Output the (x, y) coordinate of the center of the cell containing the given text.  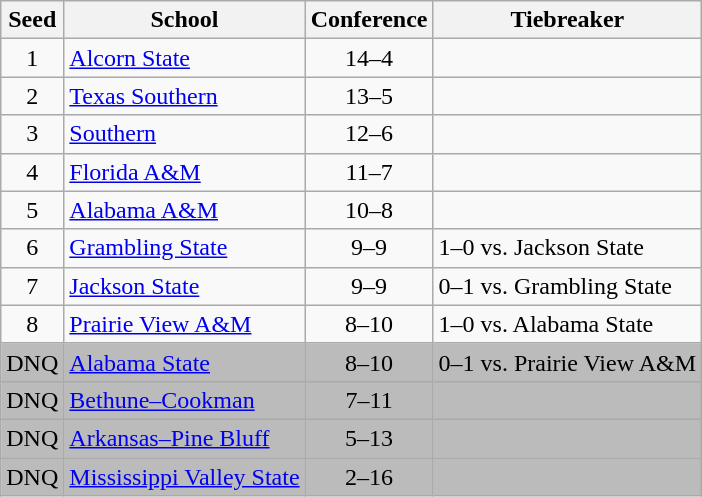
3 (32, 134)
Conference (369, 20)
0–1 vs. Grambling State (567, 286)
6 (32, 248)
Arkansas–Pine Bluff (184, 438)
7 (32, 286)
11–7 (369, 172)
Seed (32, 20)
14–4 (369, 58)
Alcorn State (184, 58)
2 (32, 96)
Grambling State (184, 248)
Texas Southern (184, 96)
12–6 (369, 134)
Tiebreaker (567, 20)
5 (32, 210)
Florida A&M (184, 172)
Mississippi Valley State (184, 477)
Bethune–Cookman (184, 400)
13–5 (369, 96)
2–16 (369, 477)
Jackson State (184, 286)
Southern (184, 134)
7–11 (369, 400)
School (184, 20)
1–0 vs. Jackson State (567, 248)
4 (32, 172)
Alabama A&M (184, 210)
0–1 vs. Prairie View A&M (567, 362)
5–13 (369, 438)
Prairie View A&M (184, 324)
8 (32, 324)
Alabama State (184, 362)
1 (32, 58)
10–8 (369, 210)
1–0 vs. Alabama State (567, 324)
